Output the (x, y) coordinate of the center of the cell containing the given text.  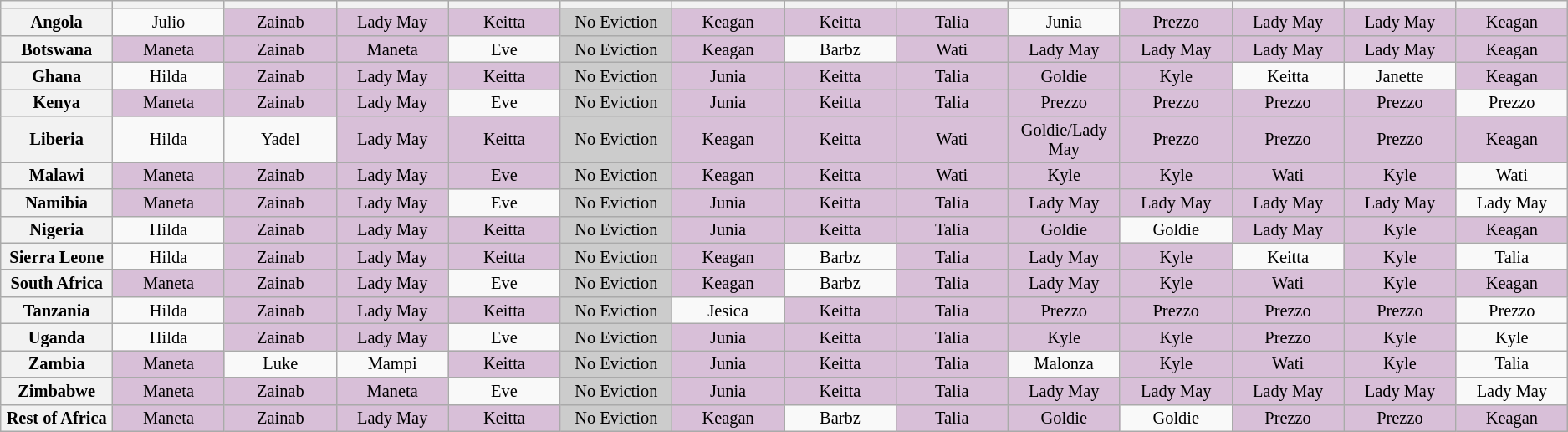
Malonza (1064, 363)
Botswana (57, 49)
Malawi (57, 175)
Julio (169, 22)
Jesica (728, 310)
Sierra Leone (57, 256)
Tanzania (57, 310)
Kenya (57, 102)
Nigeria (57, 229)
Angola (57, 22)
Liberia (57, 139)
Zimbabwe (57, 391)
Janette (1400, 75)
Namibia (57, 202)
Rest of Africa (57, 418)
Mampi (392, 363)
Yadel (280, 139)
South Africa (57, 283)
Luke (280, 363)
Goldie/Lady May (1064, 139)
Zambia (57, 363)
Ghana (57, 75)
Uganda (57, 337)
